Capture the cell that displays the provided text and extract its (x, y) central coordinate. 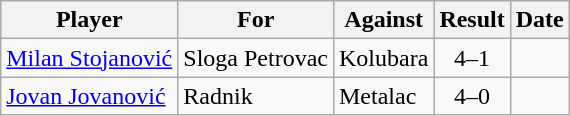
4–1 (472, 58)
Against (383, 20)
Sloga Petrovac (256, 58)
Result (472, 20)
Milan Stojanović (90, 58)
For (256, 20)
Jovan Jovanović (90, 96)
Kolubara (383, 58)
4–0 (472, 96)
Radnik (256, 96)
Metalac (383, 96)
Date (540, 20)
Player (90, 20)
